Scan for the cell matching the given text and deliver its [x, y] coordinate at center. 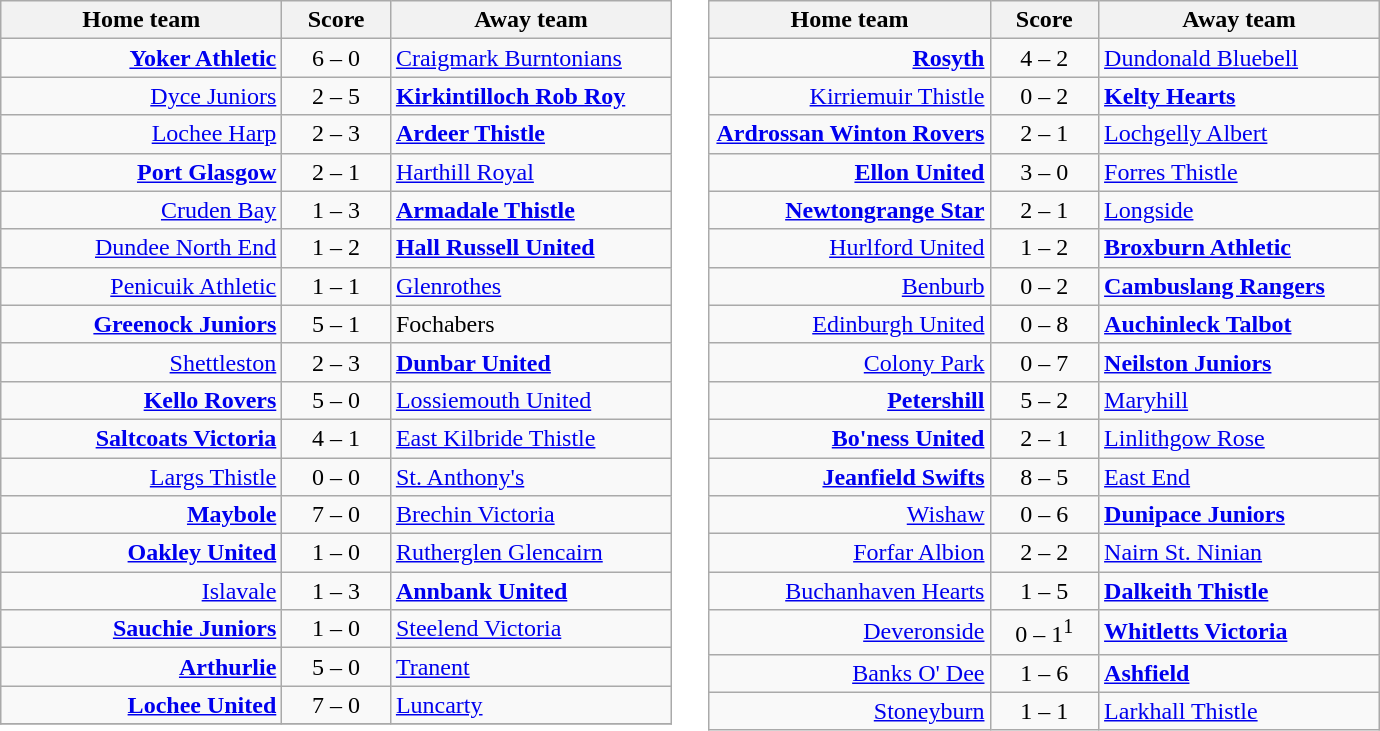
Dyce Juniors [142, 96]
0 – 8 [1044, 324]
Dalkeith Thistle [1240, 591]
Newtongrange Star [850, 210]
Cruden Bay [142, 210]
Jeanfield Swifts [850, 477]
Petershill [850, 400]
Wishaw [850, 515]
Kello Rovers [142, 400]
Lochgelly Albert [1240, 134]
2 – 2 [1044, 553]
Hall Russell United [530, 248]
Arthurlie [142, 667]
Armadale Thistle [530, 210]
2 – 5 [336, 96]
0 – 11 [1044, 632]
Greenock Juniors [142, 324]
Benburb [850, 286]
Colony Park [850, 362]
Brechin Victoria [530, 515]
Rutherglen Glencairn [530, 553]
Ardrossan Winton Rovers [850, 134]
Luncarty [530, 705]
Broxburn Athletic [1240, 248]
Ashfield [1240, 673]
Banks O' Dee [850, 673]
0 – 6 [1044, 515]
Yoker Athletic [142, 58]
Maybole [142, 515]
Ellon United [850, 172]
Lochee Harp [142, 134]
Fochabers [530, 324]
5 – 2 [1044, 400]
0 – 0 [336, 477]
Auchinleck Talbot [1240, 324]
Larkhall Thistle [1240, 711]
Dundonald Bluebell [1240, 58]
Dundee North End [142, 248]
Steelend Victoria [530, 629]
East End [1240, 477]
Shettleston [142, 362]
3 – 0 [1044, 172]
Forres Thistle [1240, 172]
Saltcoats Victoria [142, 438]
Maryhill [1240, 400]
1 – 6 [1044, 673]
Cambuslang Rangers [1240, 286]
Annbank United [530, 591]
Deveronside [850, 632]
Ardeer Thistle [530, 134]
Tranent [530, 667]
4 – 1 [336, 438]
Glenrothes [530, 286]
Buchanhaven Hearts [850, 591]
Penicuik Athletic [142, 286]
1 – 5 [1044, 591]
Kelty Hearts [1240, 96]
Largs Thistle [142, 477]
0 – 7 [1044, 362]
Kirriemuir Thistle [850, 96]
Bo'ness United [850, 438]
Nairn St. Ninian [1240, 553]
Craigmark Burntonians [530, 58]
Hurlford United [850, 248]
8 – 5 [1044, 477]
Sauchie Juniors [142, 629]
Forfar Albion [850, 553]
Kirkintilloch Rob Roy [530, 96]
East Kilbride Thistle [530, 438]
Neilston Juniors [1240, 362]
Rosyth [850, 58]
4 – 2 [1044, 58]
Lochee United [142, 705]
Islavale [142, 591]
Dunbar United [530, 362]
St. Anthony's [530, 477]
Oakley United [142, 553]
Stoneyburn [850, 711]
Dunipace Juniors [1240, 515]
5 – 1 [336, 324]
Longside [1240, 210]
6 – 0 [336, 58]
Port Glasgow [142, 172]
Linlithgow Rose [1240, 438]
Edinburgh United [850, 324]
Lossiemouth United [530, 400]
Harthill Royal [530, 172]
Whitletts Victoria [1240, 632]
